Determine the [X, Y] coordinate at the center of the cell enclosing the given text.  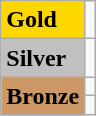
Silver [43, 58]
Gold [43, 20]
Bronze [43, 96]
